Provide the (X, Y) coordinate of the cell's center where the given text is located.  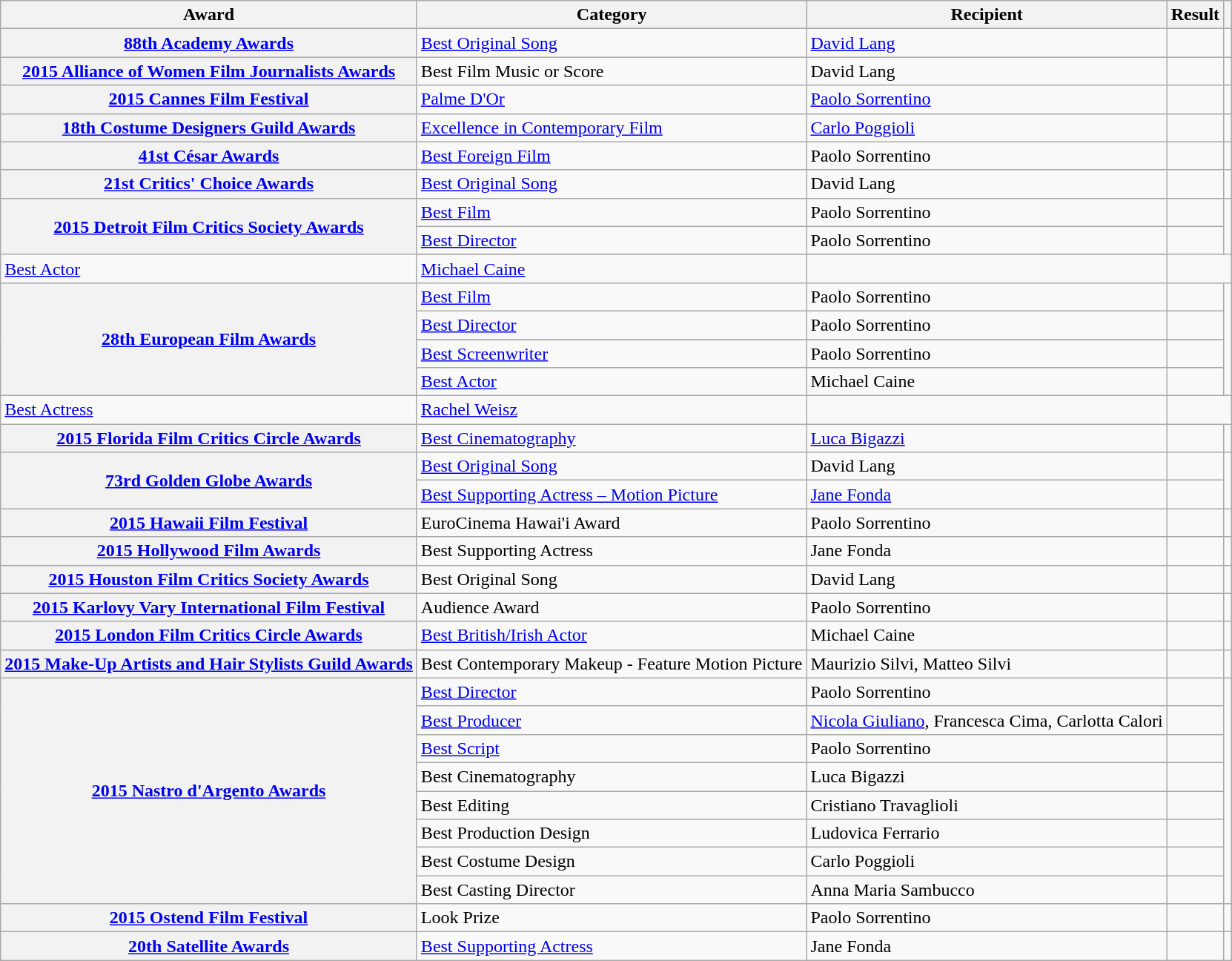
2015 Alliance of Women Film Journalists Awards (209, 71)
2015 Houston Film Critics Society Awards (209, 579)
Palme D'Or (612, 99)
Anna Maria Sambucco (987, 890)
2015 Ostend Film Festival (209, 918)
Best Foreign Film (612, 156)
Look Prize (612, 918)
2015 Florida Film Critics Circle Awards (209, 438)
Best Casting Director (612, 890)
2015 Karlovy Vary International Film Festival (209, 607)
Recipient (987, 15)
Best Producer (612, 720)
Best Supporting Actress – Motion Picture (612, 495)
Cristiano Travaglioli (987, 805)
41st César Awards (209, 156)
Audience Award (612, 607)
Best British/Irish Actor (612, 635)
28th European Film Awards (209, 339)
Best Contemporary Makeup - Feature Motion Picture (612, 664)
2015 Nastro d'Argento Awards (209, 790)
Maurizio Silvi, Matteo Silvi (987, 664)
Excellence in Contemporary Film (612, 128)
Best Costume Design (612, 862)
Rachel Weisz (612, 410)
Best Actress (209, 410)
18th Costume Designers Guild Awards (209, 128)
2015 Hollywood Film Awards (209, 551)
Result (1195, 15)
88th Academy Awards (209, 43)
21st Critics' Choice Awards (209, 184)
Category (612, 15)
20th Satellite Awards (209, 946)
2015 Make-Up Artists and Hair Stylists Guild Awards (209, 664)
2015 Hawaii Film Festival (209, 523)
73rd Golden Globe Awards (209, 480)
Best Editing (612, 805)
Best Screenwriter (612, 354)
2015 Cannes Film Festival (209, 99)
Best Production Design (612, 833)
Best Script (612, 748)
Nicola Giuliano, Francesca Cima, Carlotta Calori (987, 720)
EuroCinema Hawai'i Award (612, 523)
Best Film Music or Score (612, 71)
Ludovica Ferrario (987, 833)
2015 London Film Critics Circle Awards (209, 635)
Award (209, 15)
2015 Detroit Film Critics Society Awards (209, 226)
